Scan for the cell matching the given text and deliver its (x, y) coordinate at center. 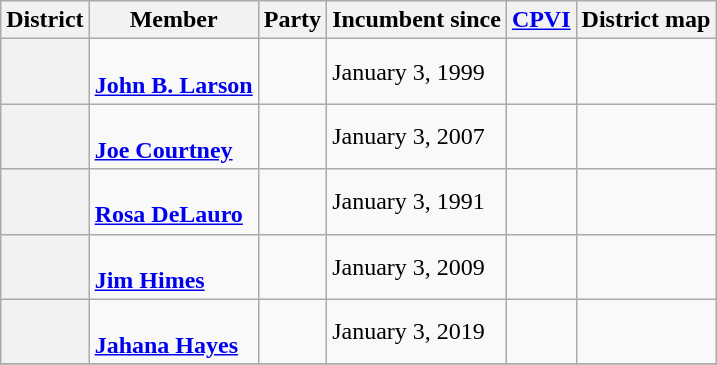
Party (292, 20)
District map (646, 20)
January 3, 2019 (417, 332)
Jim Himes (174, 266)
Incumbent since (417, 20)
January 3, 1991 (417, 202)
January 3, 2007 (417, 136)
Joe Courtney (174, 136)
John B. Larson (174, 72)
Jahana Hayes (174, 332)
January 3, 1999 (417, 72)
January 3, 2009 (417, 266)
Rosa DeLauro (174, 202)
District (45, 20)
CPVI (541, 20)
Member (174, 20)
